Return the [x, y] coordinate for the center point of the cell that contains the specified text.  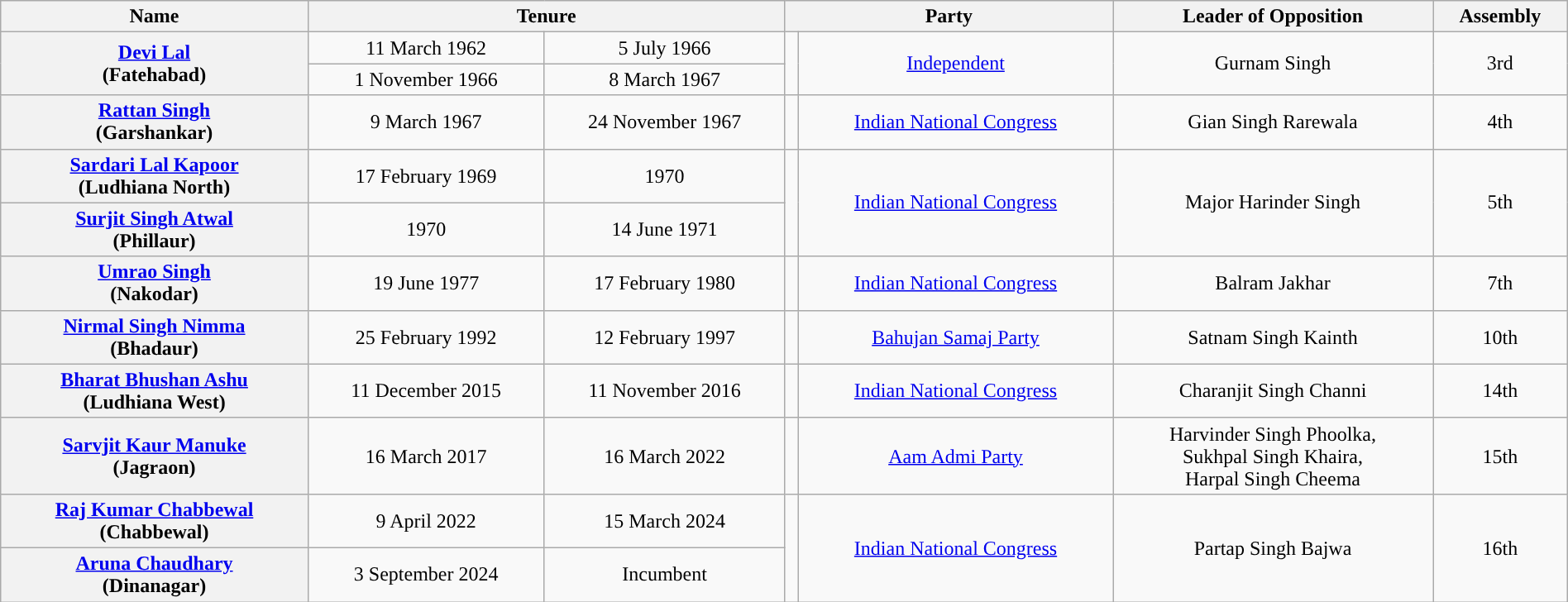
Bahujan Samaj Party [956, 337]
Major Harinder Singh [1274, 203]
8 March 1967 [665, 79]
17 February 1980 [665, 283]
Partap Singh Bajwa [1274, 547]
Assembly [1500, 17]
Name [155, 17]
Tenure [546, 17]
Aam Admi Party [956, 456]
15th [1500, 456]
Umrao Singh(Nakodar) [155, 283]
15 March 2024 [665, 521]
17 February 1969 [426, 175]
7th [1500, 283]
Sarvjit Kaur Manuke(Jagraon) [155, 456]
16th [1500, 547]
14 June 1971 [665, 230]
Sardari Lal Kapoor(Ludhiana North) [155, 175]
Satnam Singh Kainth [1274, 337]
12 February 1997 [665, 337]
25 February 1992 [426, 337]
5 July 1966 [665, 48]
Party [949, 17]
Leader of Opposition [1274, 17]
Balram Jakhar [1274, 283]
11 December 2015 [426, 390]
Gurnam Singh [1274, 64]
9 April 2022 [426, 521]
Nirmal Singh Nimma(Bhadaur) [155, 337]
Incumbent [665, 574]
Harvinder Singh Phoolka,Sukhpal Singh Khaira,Harpal Singh Cheema [1274, 456]
Surjit Singh Atwal(Phillaur) [155, 230]
1 November 1966 [426, 79]
16 March 2022 [665, 456]
Charanjit Singh Channi [1274, 390]
9 March 1967 [426, 122]
Independent [956, 64]
19 June 1977 [426, 283]
24 November 1967 [665, 122]
16 March 2017 [426, 456]
Bharat Bhushan Ashu(Ludhiana West) [155, 390]
3rd [1500, 64]
Rattan Singh(Garshankar) [155, 122]
5th [1500, 203]
Aruna Chaudhary(Dinanagar) [155, 574]
Gian Singh Rarewala [1274, 122]
3 September 2024 [426, 574]
Devi Lal(Fatehabad) [155, 64]
11 November 2016 [665, 390]
10th [1500, 337]
14th [1500, 390]
Raj Kumar Chabbewal (Chabbewal) [155, 521]
11 March 1962 [426, 48]
4th [1500, 122]
